For the text-containing cell, return its midpoint in [X, Y] coordinate format. 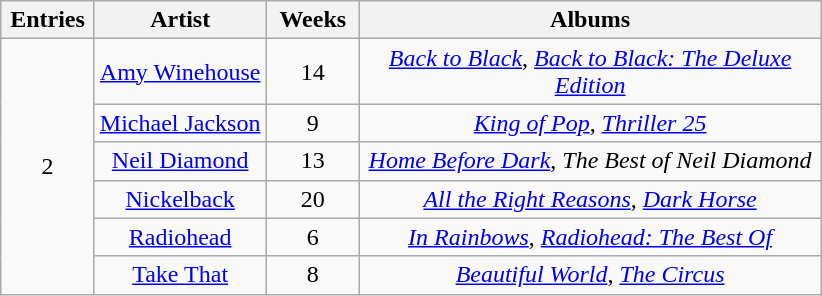
8 [313, 275]
All the Right Reasons, Dark Horse [590, 199]
Beautiful World, The Circus [590, 275]
14 [313, 72]
Nickelback [180, 199]
King of Pop, Thriller 25 [590, 123]
Neil Diamond [180, 161]
Entries [48, 20]
In Rainbows, Radiohead: The Best Of [590, 237]
Take That [180, 275]
9 [313, 123]
Home Before Dark, The Best of Neil Diamond [590, 161]
Weeks [313, 20]
Radiohead [180, 237]
13 [313, 161]
Albums [590, 20]
Michael Jackson [180, 123]
Artist [180, 20]
2 [48, 166]
Back to Black, Back to Black: The Deluxe Edition [590, 72]
6 [313, 237]
Amy Winehouse [180, 72]
20 [313, 199]
